Identify which cell holds the provided text, then report its [x, y] central coordinate. 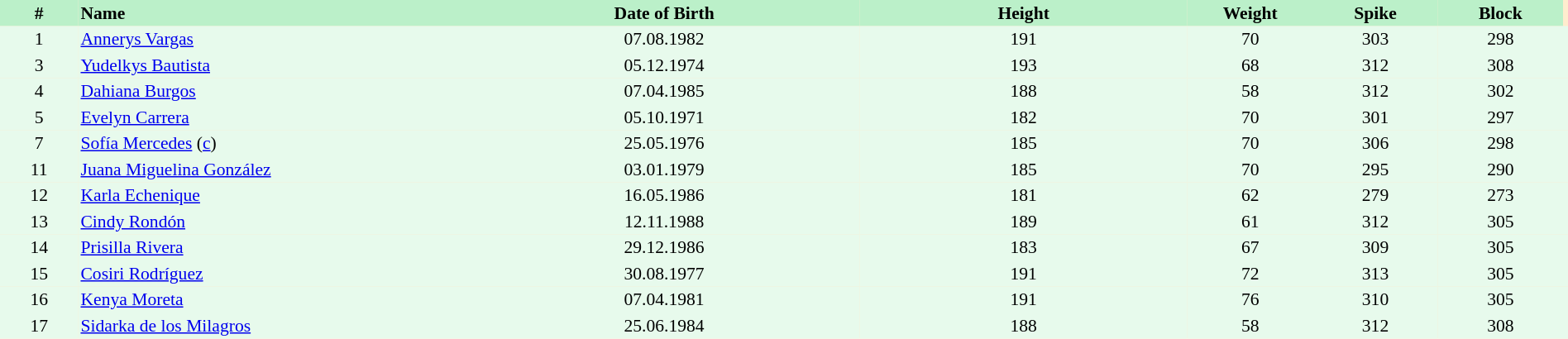
14 [39, 248]
306 [1374, 144]
Evelyn Carrera [273, 117]
Karla Echenique [273, 195]
Weight [1250, 13]
07.04.1985 [664, 91]
25.06.1984 [664, 326]
Height [1024, 13]
313 [1374, 274]
5 [39, 117]
301 [1374, 117]
Prisilla Rivera [273, 248]
Sofía Mercedes (c) [273, 144]
182 [1024, 117]
302 [1500, 91]
Cindy Rondón [273, 222]
05.10.1971 [664, 117]
Date of Birth [664, 13]
Cosiri Rodríguez [273, 274]
290 [1500, 169]
4 [39, 91]
# [39, 13]
183 [1024, 248]
30.08.1977 [664, 274]
12.11.1988 [664, 222]
07.08.1982 [664, 40]
67 [1250, 248]
Block [1500, 13]
25.05.1976 [664, 144]
189 [1024, 222]
17 [39, 326]
3 [39, 65]
12 [39, 195]
Yudelkys Bautista [273, 65]
68 [1250, 65]
193 [1024, 65]
76 [1250, 299]
11 [39, 169]
Spike [1374, 13]
16 [39, 299]
Kenya Moreta [273, 299]
15 [39, 274]
Juana Miguelina González [273, 169]
295 [1374, 169]
273 [1500, 195]
13 [39, 222]
05.12.1974 [664, 65]
03.01.1979 [664, 169]
Dahiana Burgos [273, 91]
72 [1250, 274]
61 [1250, 222]
Name [273, 13]
16.05.1986 [664, 195]
29.12.1986 [664, 248]
1 [39, 40]
297 [1500, 117]
279 [1374, 195]
07.04.1981 [664, 299]
310 [1374, 299]
62 [1250, 195]
7 [39, 144]
303 [1374, 40]
309 [1374, 248]
Annerys Vargas [273, 40]
181 [1024, 195]
Sidarka de los Milagros [273, 326]
